Locate the cell with the specified text and output its [X, Y] center coordinate. 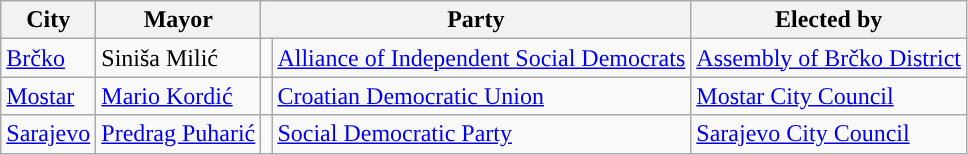
Predrag Puharić [178, 134]
Sarajevo City Council [829, 134]
Croatian Democratic Union [482, 96]
Social Democratic Party [482, 134]
Mostar [48, 96]
Mario Kordić [178, 96]
Siniša Milić [178, 58]
Elected by [829, 20]
Alliance of Independent Social Democrats [482, 58]
Party [476, 20]
Mayor [178, 20]
Mostar City Council [829, 96]
Brčko [48, 58]
Sarajevo [48, 134]
Assembly of Brčko District [829, 58]
City [48, 20]
